Extract the (X, Y) coordinate from the center of the cell holding the provided text.  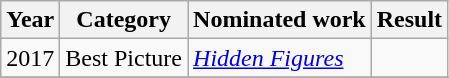
Year (30, 20)
Category (124, 20)
2017 (30, 58)
Nominated work (280, 20)
Hidden Figures (280, 58)
Best Picture (124, 58)
Result (409, 20)
